Return the [X, Y] coordinate for the center point of the cell that contains the specified text.  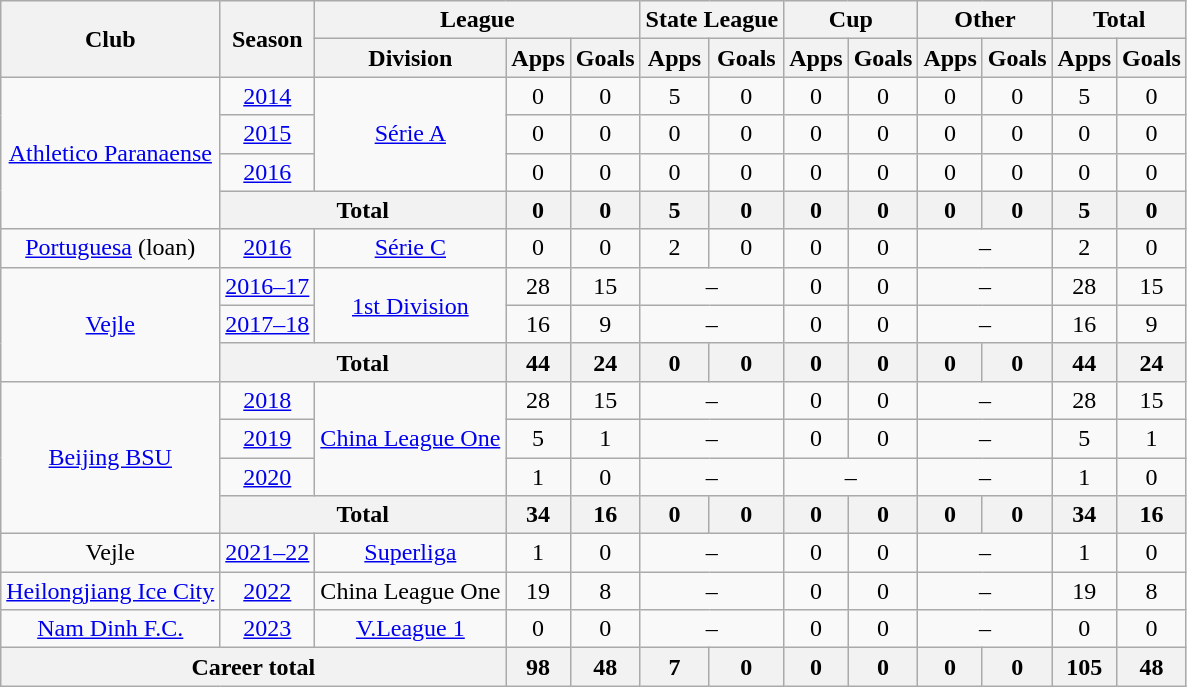
2019 [268, 438]
Nam Dinh F.C. [110, 629]
Cup [851, 20]
V.League 1 [410, 629]
Beijing BSU [110, 457]
2022 [268, 591]
2023 [268, 629]
Athletico Paranaense [110, 153]
2016–17 [268, 286]
Superliga [410, 553]
105 [1084, 667]
1st Division [410, 305]
2020 [268, 477]
Career total [254, 667]
7 [674, 667]
2014 [268, 96]
2015 [268, 134]
Other [985, 20]
98 [538, 667]
Série C [410, 248]
2018 [268, 400]
State League [712, 20]
Portuguesa (loan) [110, 248]
Série A [410, 134]
League [478, 20]
Season [268, 39]
Club [110, 39]
2021–22 [268, 553]
Heilongjiang Ice City [110, 591]
Division [410, 58]
2017–18 [268, 324]
